For the text-containing cell, return its midpoint in (X, Y) coordinate format. 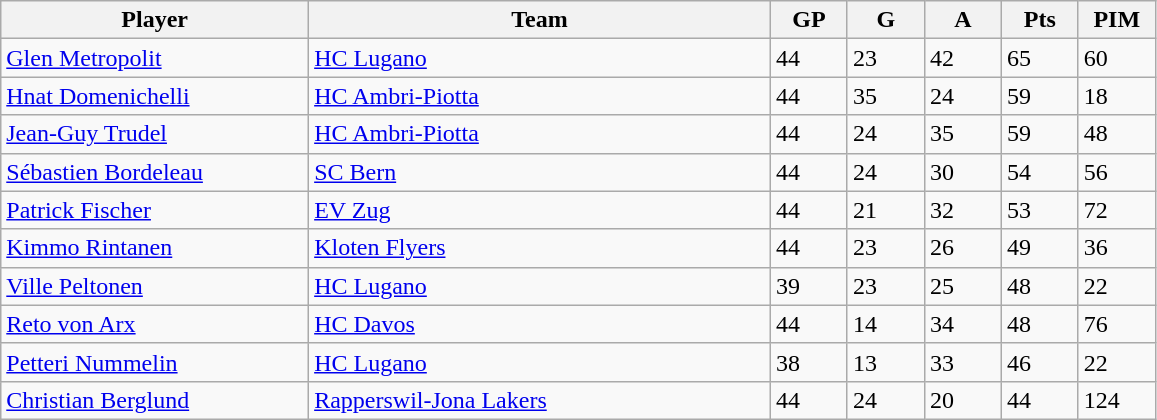
EV Zug (540, 210)
53 (1040, 210)
13 (886, 362)
34 (962, 324)
32 (962, 210)
SC Bern (540, 172)
33 (962, 362)
21 (886, 210)
54 (1040, 172)
Sébastien Bordeleau (155, 172)
36 (1116, 248)
Patrick Fischer (155, 210)
18 (1116, 96)
124 (1116, 400)
Petteri Nummelin (155, 362)
Rapperswil-Jona Lakers (540, 400)
46 (1040, 362)
42 (962, 58)
30 (962, 172)
39 (808, 286)
Jean-Guy Trudel (155, 134)
PIM (1116, 20)
Hnat Domenichelli (155, 96)
Kloten Flyers (540, 248)
Christian Berglund (155, 400)
20 (962, 400)
GP (808, 20)
76 (1116, 324)
Glen Metropolit (155, 58)
72 (1116, 210)
Team (540, 20)
Kimmo Rintanen (155, 248)
HC Davos (540, 324)
25 (962, 286)
14 (886, 324)
G (886, 20)
Ville Peltonen (155, 286)
65 (1040, 58)
38 (808, 362)
49 (1040, 248)
26 (962, 248)
60 (1116, 58)
Reto von Arx (155, 324)
Pts (1040, 20)
Player (155, 20)
A (962, 20)
56 (1116, 172)
